From the cell containing the given text, extract its center point as (X, Y) coordinate. 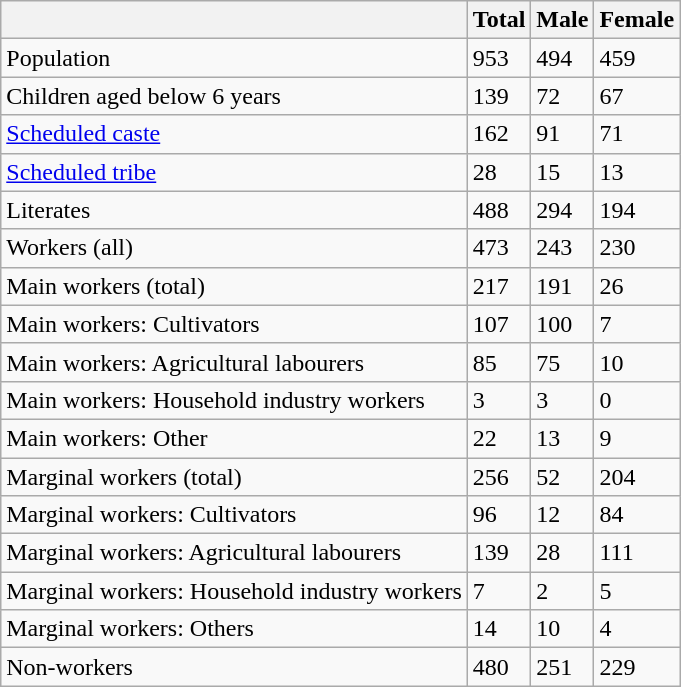
Total (499, 20)
294 (562, 210)
26 (637, 286)
Non-workers (234, 667)
Female (637, 20)
Population (234, 58)
14 (499, 629)
0 (637, 400)
Literates (234, 210)
Scheduled tribe (234, 172)
473 (499, 248)
230 (637, 248)
96 (499, 515)
243 (562, 248)
71 (637, 134)
85 (499, 362)
52 (562, 477)
9 (637, 438)
Main workers: Cultivators (234, 324)
2 (562, 591)
Marginal workers: Agricultural labourers (234, 553)
Main workers (total) (234, 286)
Scheduled caste (234, 134)
953 (499, 58)
480 (499, 667)
251 (562, 667)
229 (637, 667)
91 (562, 134)
Children aged below 6 years (234, 96)
4 (637, 629)
494 (562, 58)
Male (562, 20)
22 (499, 438)
Main workers: Agricultural labourers (234, 362)
84 (637, 515)
256 (499, 477)
459 (637, 58)
204 (637, 477)
Main workers: Household industry workers (234, 400)
Marginal workers (total) (234, 477)
162 (499, 134)
111 (637, 553)
75 (562, 362)
15 (562, 172)
191 (562, 286)
Marginal workers: Cultivators (234, 515)
72 (562, 96)
Marginal workers: Others (234, 629)
Workers (all) (234, 248)
Marginal workers: Household industry workers (234, 591)
100 (562, 324)
217 (499, 286)
194 (637, 210)
107 (499, 324)
Main workers: Other (234, 438)
12 (562, 515)
5 (637, 591)
488 (499, 210)
67 (637, 96)
